Identify which cell holds the provided text, then report its [X, Y] central coordinate. 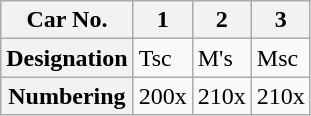
Numbering [67, 96]
Tsc [162, 58]
Car No. [67, 20]
1 [162, 20]
200x [162, 96]
2 [222, 20]
3 [280, 20]
Designation [67, 58]
M's [222, 58]
Msc [280, 58]
